Return the (x, y) coordinate for the center point of the cell that contains the specified text.  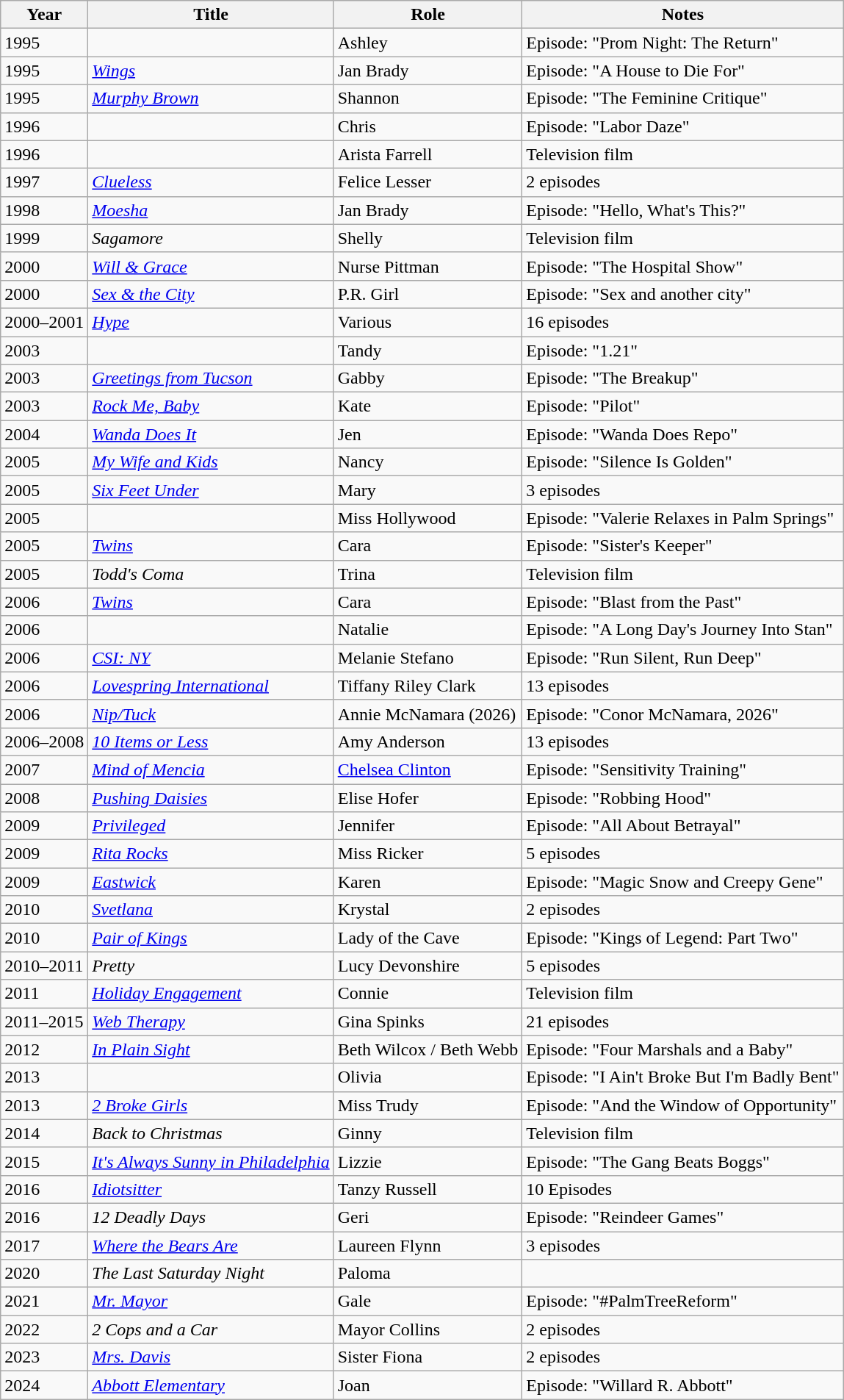
Episode: "The Breakup" (683, 378)
Episode: "Prom Night: The Return" (683, 43)
1999 (44, 238)
Tanzy Russell (428, 1189)
Chelsea Clinton (428, 769)
Episode: "Labor Daze" (683, 126)
Episode: "Willard R. Abbott" (683, 1385)
Nurse Pittman (428, 266)
Episode: "Kings of Legend: Part Two" (683, 938)
Laureen Flynn (428, 1246)
Abbott Elementary (211, 1385)
Jen (428, 434)
Elise Hofer (428, 797)
10 Items or Less (211, 742)
Episode: "I Ain't Broke But I'm Badly Bent" (683, 1077)
Episode: "Robbing Hood" (683, 797)
Murphy Brown (211, 98)
Episode: "The Gang Beats Boggs" (683, 1161)
Lucy Devonshire (428, 966)
1998 (44, 210)
12 Deadly Days (211, 1217)
Pair of Kings (211, 938)
2014 (44, 1133)
Rita Rocks (211, 854)
Mary (428, 490)
1997 (44, 182)
Clueless (211, 182)
Episode: "All About Betrayal" (683, 826)
Notes (683, 15)
Ginny (428, 1133)
Pretty (211, 966)
2007 (44, 769)
2000–2001 (44, 322)
Episode: "Hello, What's This?" (683, 210)
Hype (211, 322)
Various (428, 322)
2024 (44, 1385)
Geri (428, 1217)
Karen (428, 882)
Episode: "And the Window of Opportunity" (683, 1105)
2011–2015 (44, 1022)
Trina (428, 574)
Wanda Does It (211, 434)
Arista Farrell (428, 154)
Svetlana (211, 910)
Idiotsitter (211, 1189)
Episode: "The Hospital Show" (683, 266)
The Last Saturday Night (211, 1274)
Gale (428, 1302)
2010–2011 (44, 966)
2022 (44, 1329)
Episode: "Magic Snow and Creepy Gene" (683, 882)
CSI: NY (211, 658)
Miss Trudy (428, 1105)
2008 (44, 797)
Role (428, 15)
Episode: "Sex and another city" (683, 294)
Gina Spinks (428, 1022)
Eastwick (211, 882)
Beth Wilcox / Beth Webb (428, 1049)
Episode: "Wanda Does Repo" (683, 434)
In Plain Sight (211, 1049)
21 episodes (683, 1022)
Episode: "A Long Day's Journey Into Stan" (683, 630)
Tandy (428, 351)
Episode: "Blast from the Past" (683, 602)
Greetings from Tucson (211, 378)
Lizzie (428, 1161)
Ashley (428, 43)
Melanie Stefano (428, 658)
2021 (44, 1302)
2017 (44, 1246)
Nip/Tuck (211, 714)
Sagamore (211, 238)
Episode: "The Feminine Critique" (683, 98)
Episode: "Four Marshals and a Baby" (683, 1049)
Episode: "Reindeer Games" (683, 1217)
2 Cops and a Car (211, 1329)
2011 (44, 994)
Connie (428, 994)
Mayor Collins (428, 1329)
Title (211, 15)
16 episodes (683, 322)
Miss Hollywood (428, 518)
Joan (428, 1385)
Mrs. Davis (211, 1357)
Where the Bears Are (211, 1246)
Pushing Daisies (211, 797)
2004 (44, 434)
Episode: "Run Silent, Run Deep" (683, 658)
Todd's Coma (211, 574)
10 Episodes (683, 1189)
Chris (428, 126)
Amy Anderson (428, 742)
Mind of Mencia (211, 769)
Shannon (428, 98)
Felice Lesser (428, 182)
It's Always Sunny in Philadelphia (211, 1161)
2015 (44, 1161)
Tiffany Riley Clark (428, 686)
Kate (428, 406)
Episode: "Valerie Relaxes in Palm Springs" (683, 518)
2023 (44, 1357)
Episode: "Pilot" (683, 406)
Shelly (428, 238)
Olivia (428, 1077)
Back to Christmas (211, 1133)
Krystal (428, 910)
Year (44, 15)
2006–2008 (44, 742)
Lady of the Cave (428, 938)
Rock Me, Baby (211, 406)
Episode: "#PalmTreeReform" (683, 1302)
Sister Fiona (428, 1357)
Miss Ricker (428, 854)
Web Therapy (211, 1022)
Jennifer (428, 826)
Nancy (428, 462)
Wings (211, 71)
Lovespring International (211, 686)
Natalie (428, 630)
Episode: "1.21" (683, 351)
Episode: "Sister's Keeper" (683, 546)
Privileged (211, 826)
Mr. Mayor (211, 1302)
2 Broke Girls (211, 1105)
Episode: "Conor McNamara, 2026" (683, 714)
My Wife and Kids (211, 462)
Paloma (428, 1274)
Holiday Engagement (211, 994)
Six Feet Under (211, 490)
2012 (44, 1049)
Sex & the City (211, 294)
Gabby (428, 378)
Episode: "Silence Is Golden" (683, 462)
P.R. Girl (428, 294)
Episode: "A House to Die For" (683, 71)
Will & Grace (211, 266)
Moesha (211, 210)
Annie McNamara (2026) (428, 714)
Episode: "Sensitivity Training" (683, 769)
2020 (44, 1274)
